Locate the cell with the specified text and output its [X, Y] center coordinate. 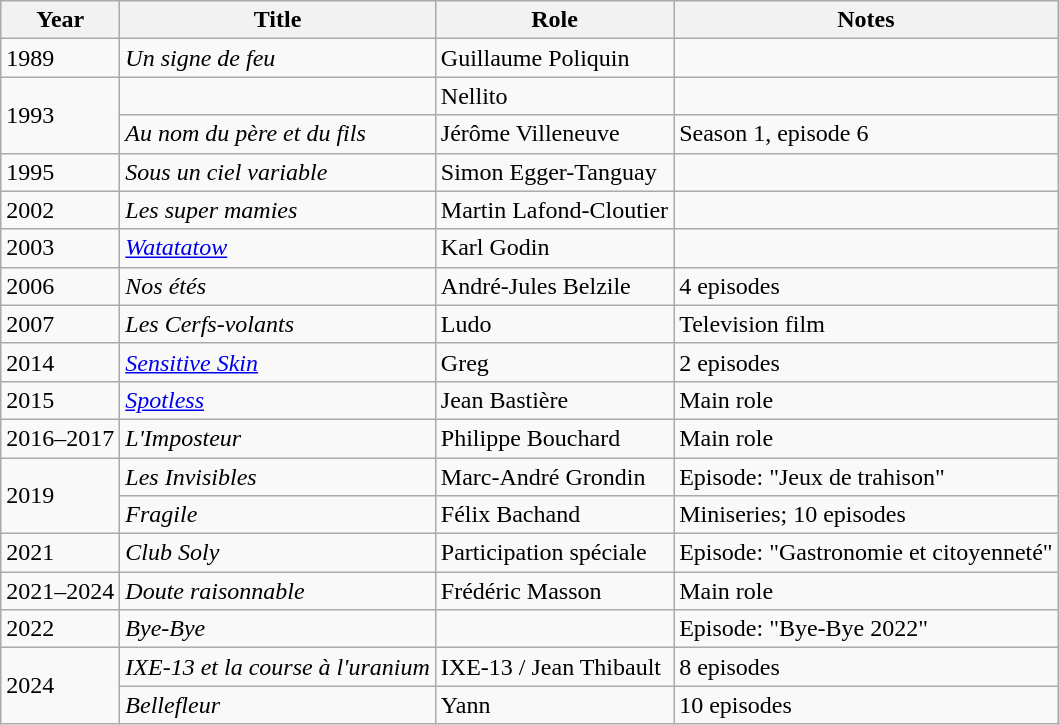
2015 [60, 400]
1993 [60, 115]
Philippe Bouchard [554, 438]
2002 [60, 210]
IXE-13 / Jean Thibault [554, 667]
Doute raisonnable [278, 591]
2022 [60, 629]
Episode: "Gastronomie et citoyenneté" [866, 553]
2024 [60, 686]
Marc-André Grondin [554, 477]
4 episodes [866, 286]
8 episodes [866, 667]
Karl Godin [554, 248]
Participation spéciale [554, 553]
Yann [554, 705]
Greg [554, 362]
1989 [60, 58]
Watatatow [278, 248]
Spotless [278, 400]
Simon Egger-Tanguay [554, 172]
Sous un ciel variable [278, 172]
Un signe de feu [278, 58]
IXE-13 et la course à l'uranium [278, 667]
Ludo [554, 324]
Les Cerfs-volants [278, 324]
2016–2017 [60, 438]
2006 [60, 286]
Club Soly [278, 553]
Miniseries; 10 episodes [866, 515]
2003 [60, 248]
Nos étés [278, 286]
Martin Lafond-Cloutier [554, 210]
André-Jules Belzile [554, 286]
Jean Bastière [554, 400]
Félix Bachand [554, 515]
Television film [866, 324]
Fragile [278, 515]
Nellito [554, 96]
Episode: "Jeux de trahison" [866, 477]
Guillaume Poliquin [554, 58]
Au nom du père et du fils [278, 134]
Season 1, episode 6 [866, 134]
L'Imposteur [278, 438]
Sensitive Skin [278, 362]
2021 [60, 553]
Les super mamies [278, 210]
10 episodes [866, 705]
2021–2024 [60, 591]
2014 [60, 362]
2007 [60, 324]
Les Invisibles [278, 477]
Role [554, 20]
Episode: "Bye-Bye 2022" [866, 629]
1995 [60, 172]
Bellefleur [278, 705]
Notes [866, 20]
2 episodes [866, 362]
Bye-Bye [278, 629]
2019 [60, 496]
Year [60, 20]
Jérôme Villeneuve [554, 134]
Title [278, 20]
Frédéric Masson [554, 591]
